Provide the [X, Y] coordinate of the cell's center where the given text is located.  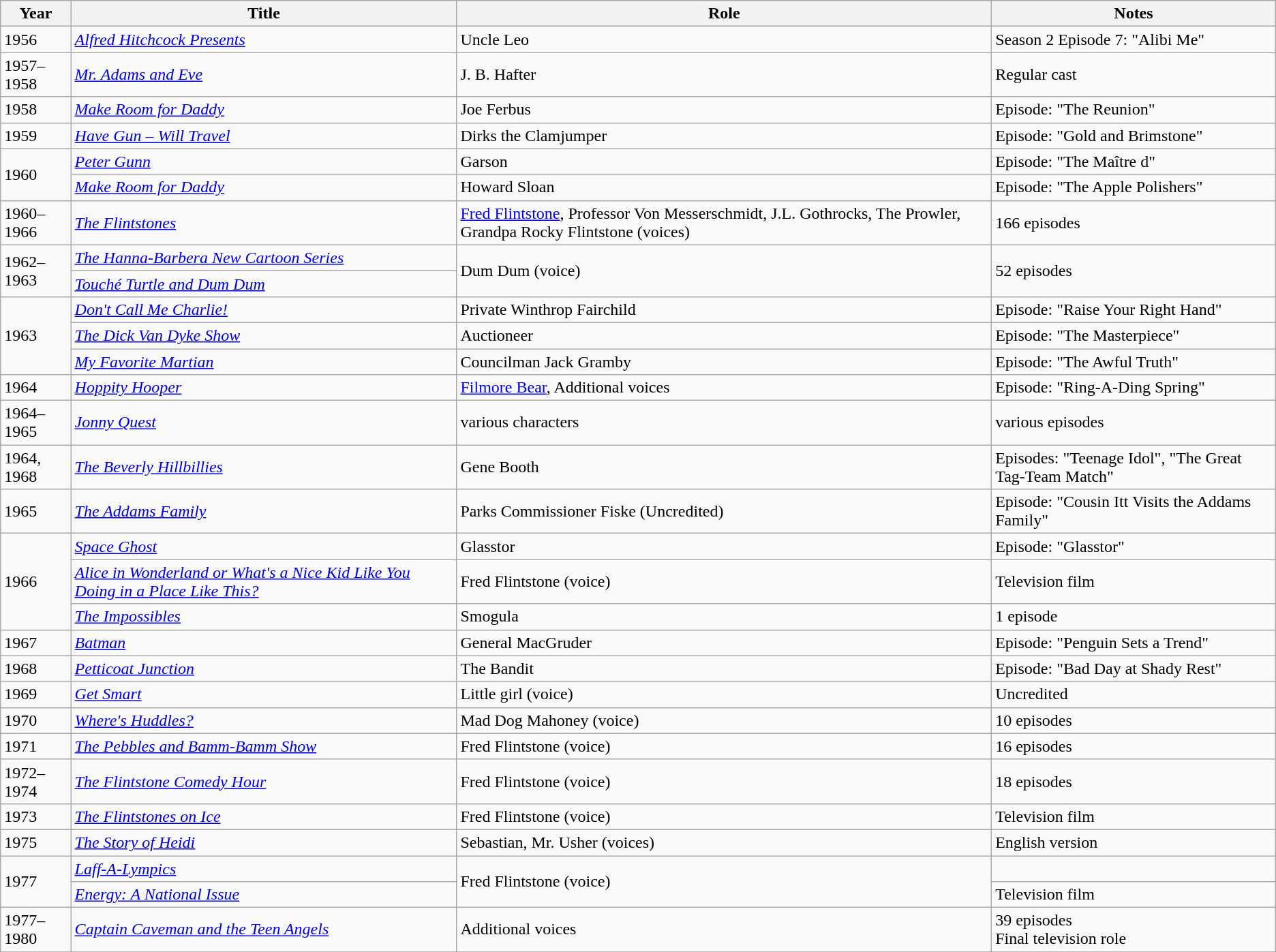
1957–1958 [35, 75]
Uncle Leo [724, 40]
1960–1966 [35, 222]
J. B. Hafter [724, 75]
Episode: "The Reunion" [1134, 110]
1958 [35, 110]
Dum Dum (voice) [724, 271]
1973 [35, 816]
Alice in Wonderland or What's a Nice Kid Like You Doing in a Place Like This? [264, 582]
1972–1974 [35, 781]
Laff-A-Lympics [264, 869]
39 episodesFinal television role [1134, 930]
Garson [724, 162]
Smogula [724, 617]
Year [35, 14]
1965 [35, 511]
1975 [35, 842]
Episode: "The Maître d" [1134, 162]
Private Winthrop Fairchild [724, 309]
1971 [35, 746]
Gene Booth [724, 467]
Regular cast [1134, 75]
Peter Gunn [264, 162]
Season 2 Episode 7: "Alibi Me" [1134, 40]
Space Ghost [264, 547]
Episode: "The Awful Truth" [1134, 362]
Auctioneer [724, 335]
My Favorite Martian [264, 362]
Howard Sloan [724, 187]
1963 [35, 335]
1969 [35, 694]
General MacGruder [724, 643]
Councilman Jack Gramby [724, 362]
1959 [35, 136]
1956 [35, 40]
Additional voices [724, 930]
1966 [35, 582]
Filmore Bear, Additional voices [724, 388]
Episode: "The Masterpiece" [1134, 335]
Episode: "Cousin Itt Visits the Addams Family" [1134, 511]
The Beverly Hillbillies [264, 467]
18 episodes [1134, 781]
Episodes: "Teenage Idol", "The Great Tag-Team Match" [1134, 467]
Mr. Adams and Eve [264, 75]
Uncredited [1134, 694]
Have Gun – Will Travel [264, 136]
The Story of Heidi [264, 842]
Get Smart [264, 694]
Alfred Hitchcock Presents [264, 40]
various characters [724, 423]
1964–1965 [35, 423]
Little girl (voice) [724, 694]
1962–1963 [35, 271]
1 episode [1134, 617]
Parks Commissioner Fiske (Uncredited) [724, 511]
The Flintstones on Ice [264, 816]
Title [264, 14]
16 episodes [1134, 746]
Petticoat Junction [264, 669]
Batman [264, 643]
Joe Ferbus [724, 110]
Glasstor [724, 547]
1970 [35, 720]
The Bandit [724, 669]
Energy: A National Issue [264, 895]
The Hanna-Barbera New Cartoon Series [264, 258]
various episodes [1134, 423]
Notes [1134, 14]
Episode: "Raise Your Right Hand" [1134, 309]
Episode: "Bad Day at Shady Rest" [1134, 669]
The Addams Family [264, 511]
Sebastian, Mr. Usher (voices) [724, 842]
The Flintstones [264, 222]
Where's Huddles? [264, 720]
Mad Dog Mahoney (voice) [724, 720]
Don't Call Me Charlie! [264, 309]
English version [1134, 842]
Role [724, 14]
Episode: "Ring-A-Ding Spring" [1134, 388]
1977 [35, 882]
The Impossibles [264, 617]
Jonny Quest [264, 423]
1967 [35, 643]
1977–1980 [35, 930]
52 episodes [1134, 271]
Touché Turtle and Dum Dum [264, 283]
1960 [35, 174]
Dirks the Clamjumper [724, 136]
166 episodes [1134, 222]
1968 [35, 669]
Episode: "Gold and Brimstone" [1134, 136]
Hoppity Hooper [264, 388]
The Pebbles and Bamm-Bamm Show [264, 746]
Episode: "Glasstor" [1134, 547]
1964, 1968 [35, 467]
1964 [35, 388]
Captain Caveman and the Teen Angels [264, 930]
Episode: "Penguin Sets a Trend" [1134, 643]
The Flintstone Comedy Hour [264, 781]
Fred Flintstone, Professor Von Messerschmidt, J.L. Gothrocks, The Prowler, Grandpa Rocky Flintstone (voices) [724, 222]
Episode: "The Apple Polishers" [1134, 187]
10 episodes [1134, 720]
The Dick Van Dyke Show [264, 335]
